Return the (x, y) coordinate for the center point of the cell that contains the specified text.  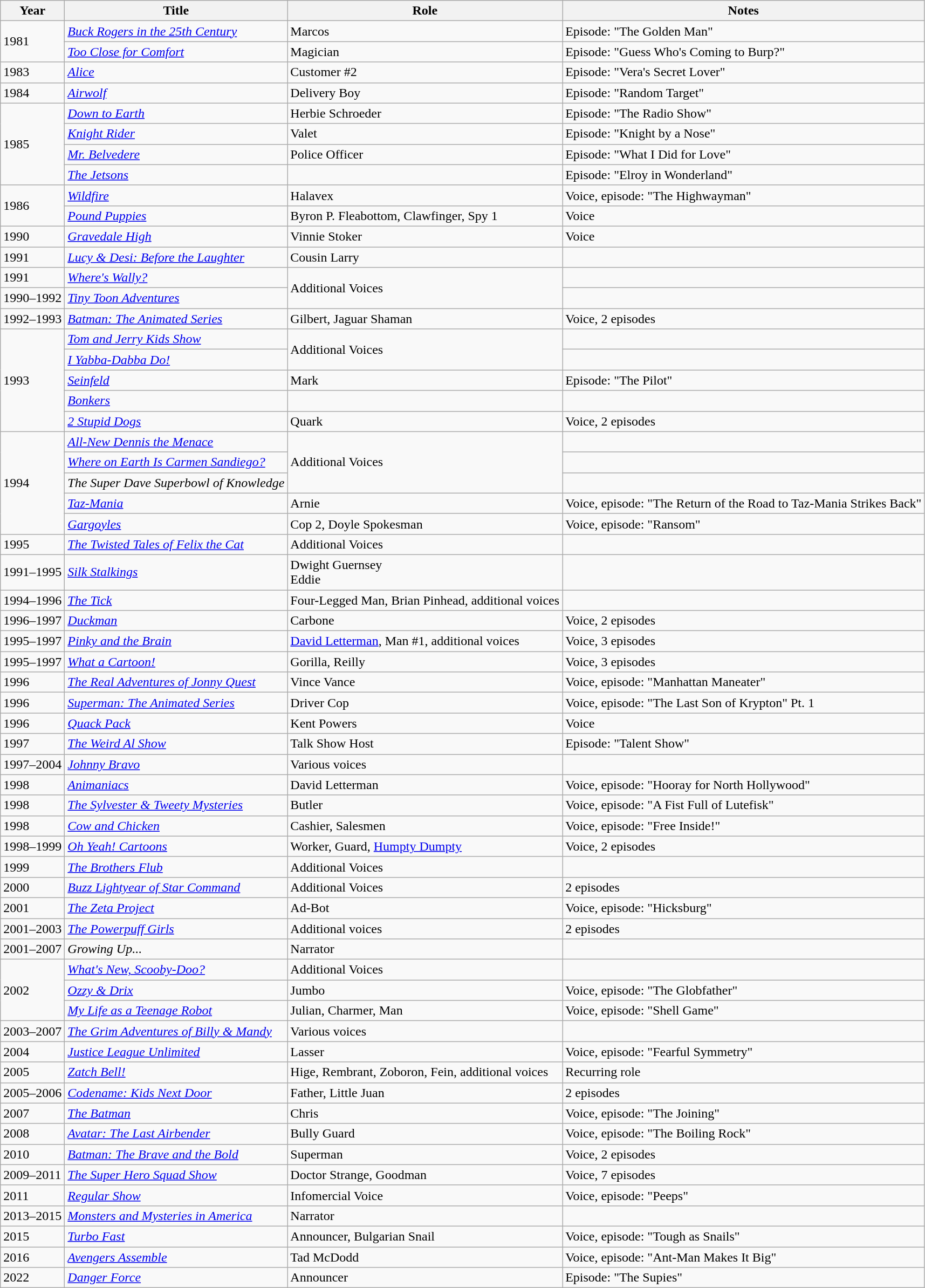
Byron P. Fleabottom, Clawfinger, Spy 1 (425, 216)
Julian, Charmer, Man (425, 1011)
2 Stupid Dogs (176, 421)
Pound Puppies (176, 216)
Episode: "Elroy in Wonderland" (743, 175)
The Weird Al Show (176, 744)
Bully Guard (425, 1134)
Tiny Toon Adventures (176, 298)
What a Cartoon! (176, 662)
2022 (32, 1278)
David Letterman, Man #1, additional voices (425, 641)
Mr. Belvedere (176, 154)
Ad-Bot (425, 908)
Duckman (176, 621)
Alice (176, 72)
Mark (425, 380)
Lucy & Desi: Before the Laughter (176, 257)
1990 (32, 236)
Role (425, 11)
1995 (32, 544)
Voice, episode: "Peeps" (743, 1195)
1984 (32, 93)
Jumbo (425, 990)
Episode: "Knight by a Nose" (743, 134)
2008 (32, 1134)
Knight Rider (176, 134)
Growing Up... (176, 949)
Cow and Chicken (176, 826)
Tad McDodd (425, 1257)
Cousin Larry (425, 257)
2016 (32, 1257)
Gravedale High (176, 236)
Voice, episode: "The Globfather" (743, 990)
1985 (32, 144)
Episode: "The Pilot" (743, 380)
Episode: "Random Target" (743, 93)
Gargoyles (176, 524)
Avatar: The Last Airbender (176, 1134)
The Twisted Tales of Felix the Cat (176, 544)
Lasser (425, 1052)
Customer #2 (425, 72)
Codename: Kids Next Door (176, 1093)
Taz-Mania (176, 503)
2001–2003 (32, 928)
What's New, Scooby-Doo? (176, 970)
Worker, Guard, Humpty Dumpty (425, 846)
1990–1992 (32, 298)
Where on Earth Is Carmen Sandiego? (176, 462)
Voice, episode: "A Fist Full of Lutefisk" (743, 805)
Episode: "What I Did for Love" (743, 154)
Voice, episode: "Hicksburg" (743, 908)
Announcer (425, 1278)
1981 (32, 42)
1996–1997 (32, 621)
2005–2006 (32, 1093)
Batman: The Brave and the Bold (176, 1154)
2005 (32, 1072)
The Super Hero Squad Show (176, 1175)
Voice, episode: "The Boiling Rock" (743, 1134)
Voice, episode: "Manhattan Maneater" (743, 682)
Quark (425, 421)
Delivery Boy (425, 93)
Arnie (425, 503)
Voice, 7 episodes (743, 1175)
Voice, episode: "Fearful Symmetry" (743, 1052)
Voice, episode: "The Return of the Road to Taz-Mania Strikes Back" (743, 503)
Down to Earth (176, 113)
Kent Powers (425, 723)
The Tick (176, 600)
Driver Cop (425, 703)
1994–1996 (32, 600)
I Yabba-Dabba Do! (176, 360)
2001–2007 (32, 949)
1998–1999 (32, 846)
Cashier, Salesmen (425, 826)
Vinnie Stoker (425, 236)
Halavex (425, 195)
Avengers Assemble (176, 1257)
2003–2007 (32, 1031)
Magician (425, 52)
Episode: "Guess Who's Coming to Burp?" (743, 52)
1994 (32, 483)
2015 (32, 1236)
2004 (32, 1052)
Seinfeld (176, 380)
Monsters and Mysteries in America (176, 1216)
Voice, episode: "The Last Son of Krypton" Pt. 1 (743, 703)
The Super Dave Superbowl of Knowledge (176, 483)
Superman (425, 1154)
The Jetsons (176, 175)
Episode: "Vera's Secret Lover" (743, 72)
Cop 2, Doyle Spokesman (425, 524)
1991–1995 (32, 572)
Voice, episode: "Tough as Snails" (743, 1236)
Ozzy & Drix (176, 990)
Announcer, Bulgarian Snail (425, 1236)
Gorilla, Reilly (425, 662)
Vince Vance (425, 682)
Voice, episode: "Hooray for North Hollywood" (743, 785)
Wildfire (176, 195)
Police Officer (425, 154)
Buck Rogers in the 25th Century (176, 31)
2011 (32, 1195)
Additional voices (425, 928)
Airwolf (176, 93)
Voice, episode: "The Joining" (743, 1113)
Pinky and the Brain (176, 641)
Voice, episode: "Ant-Man Makes It Big" (743, 1257)
Justice League Unlimited (176, 1052)
Zatch Bell! (176, 1072)
Voice, episode: "Free Inside!" (743, 826)
2009–2011 (32, 1175)
Title (176, 11)
1999 (32, 867)
Batman: The Animated Series (176, 319)
The Brothers Flub (176, 867)
Too Close for Comfort (176, 52)
Quack Pack (176, 723)
The Real Adventures of Jonny Quest (176, 682)
Voice, episode: "Shell Game" (743, 1011)
1992–1993 (32, 319)
Episode: "The Golden Man" (743, 31)
Dwight GuernseyEddie (425, 572)
All-New Dennis the Menace (176, 442)
2007 (32, 1113)
Chris (425, 1113)
Four-Legged Man, Brian Pinhead, additional voices (425, 600)
Gilbert, Jaguar Shaman (425, 319)
Tom and Jerry Kids Show (176, 339)
2001 (32, 908)
1997–2004 (32, 764)
Silk Stalkings (176, 572)
Voice, episode: "Ransom" (743, 524)
2013–2015 (32, 1216)
Recurring role (743, 1072)
Herbie Schroeder (425, 113)
Doctor Strange, Goodman (425, 1175)
2002 (32, 990)
Where's Wally? (176, 278)
Superman: The Animated Series (176, 703)
Infomercial Voice (425, 1195)
Regular Show (176, 1195)
Johnny Bravo (176, 764)
Episode: "Talent Show" (743, 744)
Danger Force (176, 1278)
Marcos (425, 31)
Animaniacs (176, 785)
Carbone (425, 621)
Voice, episode: "The Highwayman" (743, 195)
1993 (32, 380)
2010 (32, 1154)
Turbo Fast (176, 1236)
Buzz Lightyear of Star Command (176, 887)
Father, Little Juan (425, 1093)
1983 (32, 72)
My Life as a Teenage Robot (176, 1011)
The Zeta Project (176, 908)
Butler (425, 805)
David Letterman (425, 785)
2000 (32, 887)
The Grim Adventures of Billy & Mandy (176, 1031)
Oh Yeah! Cartoons (176, 846)
The Powerpuff Girls (176, 928)
Year (32, 11)
The Batman (176, 1113)
The Sylvester & Tweety Mysteries (176, 805)
Notes (743, 11)
1997 (32, 744)
Episode: "The Radio Show" (743, 113)
Hige, Rembrant, Zoboron, Fein, additional voices (425, 1072)
Talk Show Host (425, 744)
Bonkers (176, 401)
1986 (32, 205)
Valet (425, 134)
Episode: "The Supies" (743, 1278)
